From the cell containing the given text, extract its center point as [X, Y] coordinate. 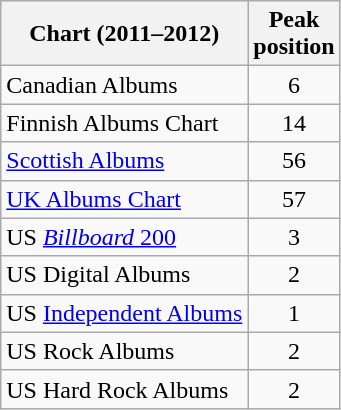
US Independent Albums [124, 313]
14 [294, 123]
1 [294, 313]
US Digital Albums [124, 275]
Peakposition [294, 34]
US Hard Rock Albums [124, 389]
UK Albums Chart [124, 199]
US Billboard 200 [124, 237]
3 [294, 237]
57 [294, 199]
Canadian Albums [124, 85]
Finnish Albums Chart [124, 123]
Chart (2011–2012) [124, 34]
US Rock Albums [124, 351]
56 [294, 161]
6 [294, 85]
Scottish Albums [124, 161]
